From the cell containing the given text, extract its center point as (X, Y) coordinate. 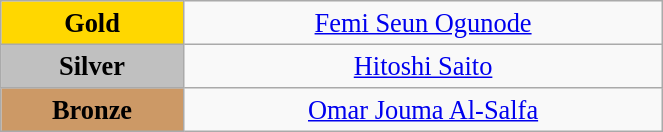
Gold (92, 22)
Hitoshi Saito (423, 66)
Bronze (92, 109)
Silver (92, 66)
Femi Seun Ogunode (423, 22)
Omar Jouma Al-Salfa (423, 109)
